Scan for the cell matching the given text and deliver its (x, y) coordinate at center. 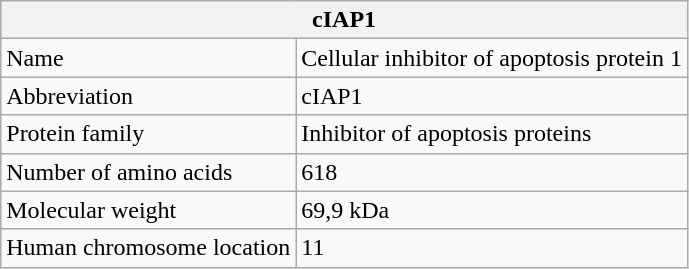
Inhibitor of apoptosis proteins (492, 134)
Cellular inhibitor of apoptosis protein 1 (492, 58)
618 (492, 172)
Human chromosome location (148, 248)
69,9 kDa (492, 210)
Number of amino acids (148, 172)
11 (492, 248)
Name (148, 58)
Protein family (148, 134)
Molecular weight (148, 210)
Abbreviation (148, 96)
